For the text-containing cell, return its midpoint in [x, y] coordinate format. 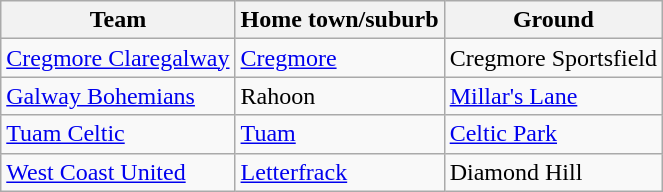
Home town/suburb [340, 20]
Letterfrack [340, 172]
West Coast United [118, 172]
Ground [553, 20]
Tuam [340, 134]
Cregmore [340, 58]
Galway Bohemians [118, 96]
Cregmore Claregalway [118, 58]
Team [118, 20]
Tuam Celtic [118, 134]
Celtic Park [553, 134]
Rahoon [340, 96]
Cregmore Sportsfield [553, 58]
Diamond Hill [553, 172]
Millar's Lane [553, 96]
